Scan for the cell matching the given text and deliver its (x, y) coordinate at center. 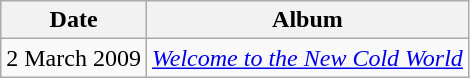
Album (307, 20)
Date (74, 20)
2 March 2009 (74, 58)
Welcome to the New Cold World (307, 58)
